Output the [X, Y] coordinate of the center of the cell containing the given text.  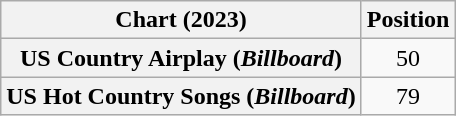
US Hot Country Songs (Billboard) [181, 96]
79 [408, 96]
50 [408, 58]
Chart (2023) [181, 20]
Position [408, 20]
US Country Airplay (Billboard) [181, 58]
